Find where the given text appears and provide that cell's center as [X, Y] coordinate. 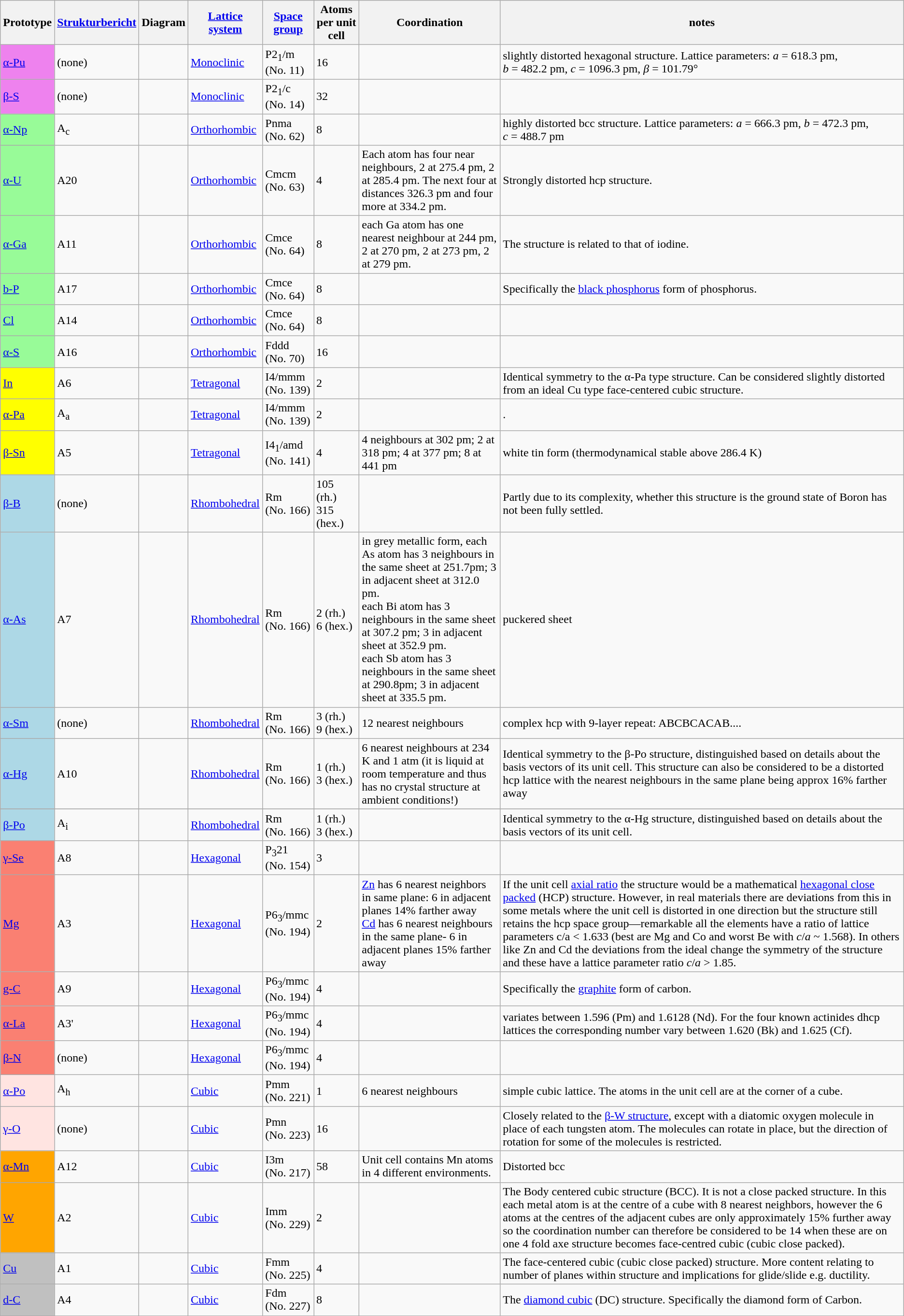
Fmm(No. 225) [288, 1268]
1 [337, 1090]
α-La [28, 1023]
Imm(No. 229) [288, 1217]
A16 [97, 352]
A9 [97, 989]
complex hcp with 9-layer repeat: ABCBCACAB.... [702, 722]
Specifically the black phosphorus form of phosphorus. [702, 289]
Cl [28, 321]
g-C [28, 989]
white tin form (thermodynamical stable above 286.4 K) [702, 453]
γ-O [28, 1129]
105 (rh.) 315 (hex.) [337, 503]
β-Po [28, 825]
slightly distorted hexagonal structure. Lattice parameters: a = 618.3 pm, b = 482.2 pm, c = 1096.3 pm, β = 101.79° [702, 62]
32 [337, 97]
P21/m(No. 11) [288, 62]
α-Np [28, 129]
Mg [28, 923]
Pmm(No. 221) [288, 1090]
12 nearest neighbours [430, 722]
Cu [28, 1268]
6 nearest neighbours at 234 K and 1 atm (it is liquid at room temperature and thus has no crystal structure at ambient conditions!) [430, 774]
each Ga atom has one nearest neighbour at 244 pm, 2 at 270 pm, 2 at 273 pm, 2 at 279 pm. [430, 244]
4 neighbours at 302 pm; 2 at 318 pm; 4 at 377 pm; 8 at 441 pm [430, 453]
. [702, 414]
α-Hg [28, 774]
Identical symmetry to the α-Hg structure, distinguished based on details about the basis vectors of its unit cell. [702, 825]
Aa [97, 414]
Ah [97, 1090]
Ai [97, 825]
α-Ga [28, 244]
α-Sm [28, 722]
Identical symmetry to the α-Pa type structure. Can be considered slightly distorted from an ideal Cu type face-centered cubic structure. [702, 383]
α-As [28, 620]
6 nearest neighbours [430, 1090]
highly distorted bcc structure. Lattice parameters: a = 666.3 pm, b = 472.3 pm, c = 488.7 pm [702, 129]
α-S [28, 352]
A7 [97, 620]
Space group [288, 23]
A10 [97, 774]
β-B [28, 503]
A11 [97, 244]
Diagram [164, 23]
Partly due to its complexity, whether this structure is the ground state of Boron has not been fully settled. [702, 503]
Fddd(No. 70) [288, 352]
simple cubic lattice. The atoms in the unit cell are at the corner of a cube. [702, 1090]
Specifically the graphite form of carbon. [702, 989]
Atoms per unit cell [337, 23]
A1 [97, 1268]
A3' [97, 1023]
P321(No. 154) [288, 858]
Ac [97, 129]
Coordination [430, 23]
The diamond cubic (DC) structure. Specifically the diamond form of Carbon. [702, 1300]
Cmcm(No. 63) [288, 181]
A2 [97, 1217]
Strongly distorted hcp structure. [702, 181]
Unit cell contains Mn atoms in 4 different environments. [430, 1167]
A14 [97, 321]
α-Pa [28, 414]
W [28, 1217]
Pmn(No. 223) [288, 1129]
Lattice system [225, 23]
Strukturbericht [97, 23]
A6 [97, 383]
Prototype [28, 23]
A17 [97, 289]
A4 [97, 1300]
β-N [28, 1058]
P21/c(No. 14) [288, 97]
I41/amd(No. 141) [288, 453]
2 (rh.)6 (hex.) [337, 620]
β-Sn [28, 453]
A8 [97, 858]
Pnma(No. 62) [288, 129]
A3 [97, 923]
A12 [97, 1167]
Distorted bcc [702, 1167]
α-Pu [28, 62]
γ-Se [28, 858]
A20 [97, 181]
b-P [28, 289]
α-U [28, 181]
puckered sheet [702, 620]
Fdm(No. 227) [288, 1300]
Each atom has four near neighbours, 2 at 275.4 pm, 2 at 285.4 pm. The next four at distances 326.3 pm and four more at 334.2 pm. [430, 181]
d-C [28, 1300]
The structure is related to that of iodine. [702, 244]
A5 [97, 453]
3 [337, 858]
58 [337, 1167]
notes [702, 23]
I3m(No. 217) [288, 1167]
β-S [28, 97]
3 (rh.)9 (hex.) [337, 722]
In [28, 383]
α-Po [28, 1090]
α-Mn [28, 1167]
